Extract the [x, y] coordinate from the center of the cell holding the provided text.  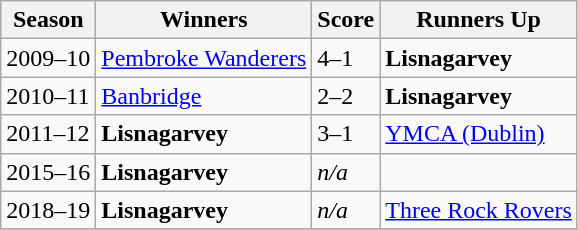
2015–16 [48, 172]
Winners [204, 20]
2009–10 [48, 58]
YMCA (Dublin) [479, 134]
4–1 [346, 58]
2018–19 [48, 210]
Three Rock Rovers [479, 210]
Runners Up [479, 20]
3–1 [346, 134]
Score [346, 20]
Banbridge [204, 96]
Pembroke Wanderers [204, 58]
Season [48, 20]
2011–12 [48, 134]
2–2 [346, 96]
2010–11 [48, 96]
